Scan for the cell matching the given text and deliver its (X, Y) coordinate at center. 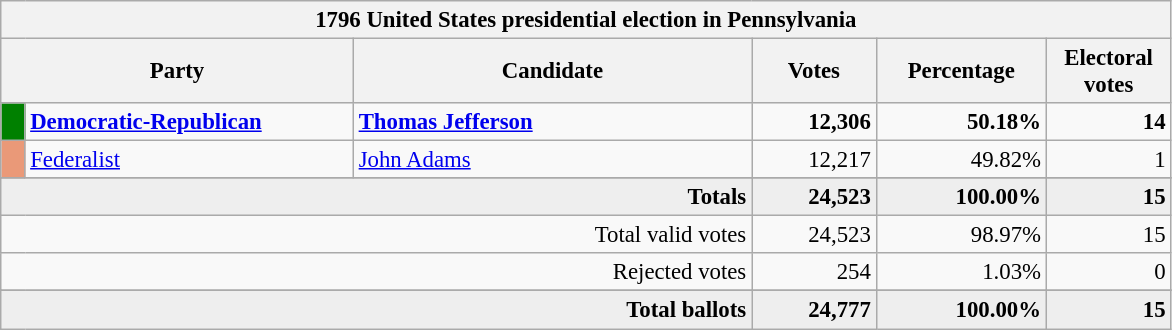
Thomas Jefferson (552, 122)
Democratic-Republican (189, 122)
Federalist (189, 160)
12,217 (814, 160)
98.97% (961, 235)
1.03% (961, 273)
50.18% (961, 122)
12,306 (814, 122)
Totals (376, 197)
49.82% (961, 160)
Electoral votes (1108, 72)
0 (1108, 273)
Candidate (552, 72)
1796 United States presidential election in Pennsylvania (586, 20)
Total valid votes (376, 235)
Rejected votes (376, 273)
Percentage (961, 72)
Votes (814, 72)
Total ballots (376, 310)
254 (814, 273)
1 (1108, 160)
14 (1108, 122)
John Adams (552, 160)
Party (178, 72)
24,777 (814, 310)
